For the text-containing cell, return its midpoint in (X, Y) coordinate format. 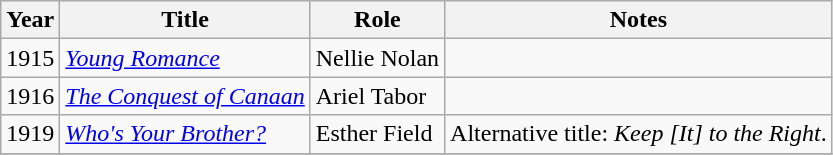
Young Romance (185, 58)
The Conquest of Canaan (185, 96)
Esther Field (377, 134)
Year (30, 20)
Notes (639, 20)
1916 (30, 96)
Nellie Nolan (377, 58)
Title (185, 20)
Who's Your Brother? (185, 134)
Role (377, 20)
Ariel Tabor (377, 96)
1919 (30, 134)
1915 (30, 58)
Alternative title: Keep [It] to the Right. (639, 134)
